Detect which cell encompasses the target text, then output its (X, Y) center coordinate. 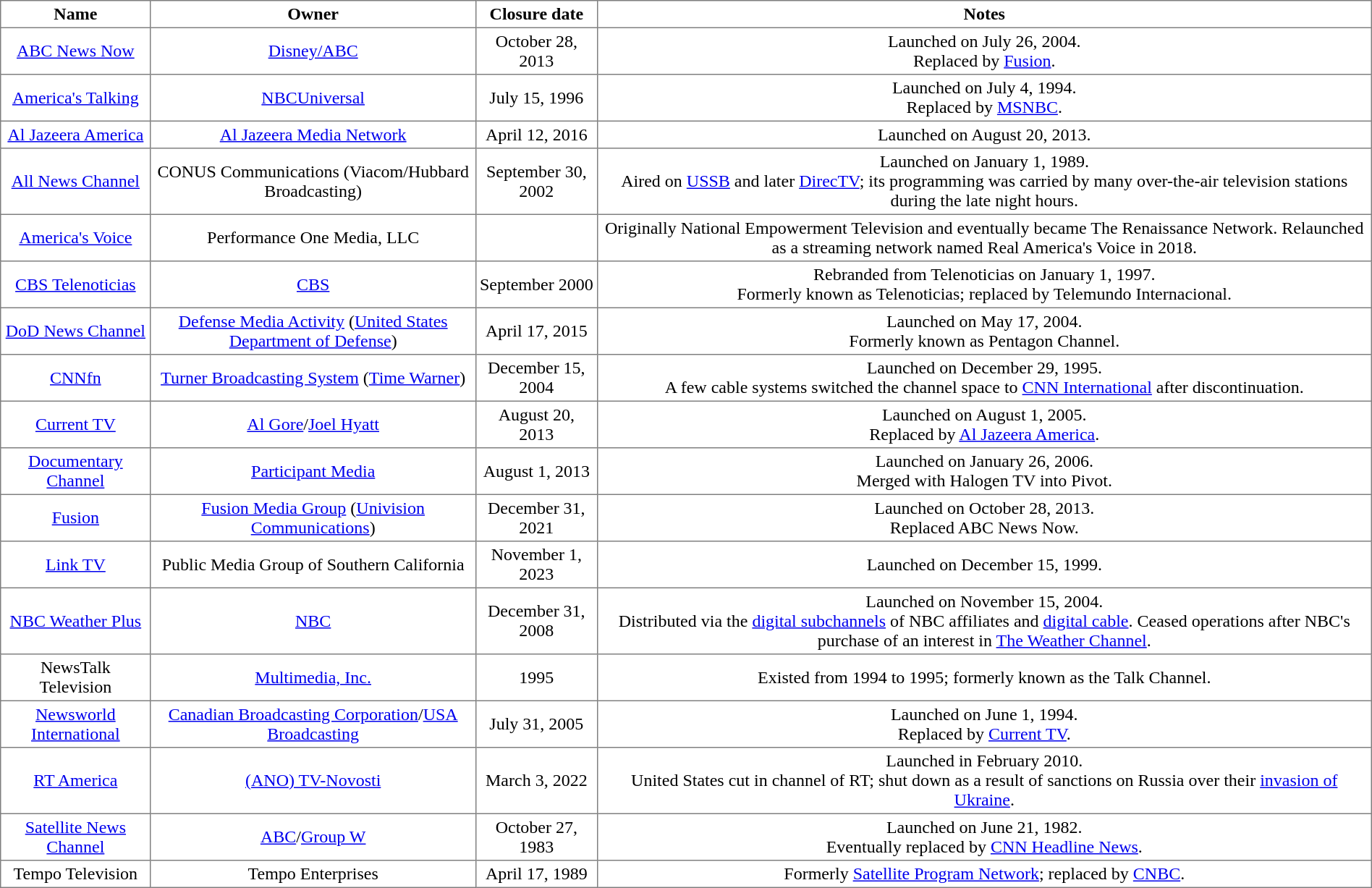
All News Channel (75, 182)
NBC Weather Plus (75, 621)
Tempo Television (75, 874)
Launched on August 20, 2013. (984, 135)
Launched on August 1, 2005.Replaced by Al Jazeera America. (984, 424)
Disney/ABC (313, 51)
Launched on June 1, 1994.Replaced by Current TV. (984, 724)
NewsTalk Television (75, 677)
Al Jazeera America (75, 135)
Launched on June 21, 1982. Eventually replaced by CNN Headline News. (984, 837)
Existed from 1994 to 1995; formerly known as the Talk Channel. (984, 677)
RT America (75, 781)
CBS Telenoticias (75, 284)
Formerly Satellite Program Network; replaced by CNBC. (984, 874)
NBC (313, 621)
Documentary Channel (75, 471)
Canadian Broadcasting Corporation/USA Broadcasting (313, 724)
July 31, 2005 (536, 724)
Launched in February 2010.United States cut in channel of RT; shut down as a result of sanctions on Russia over their invasion of Ukraine. (984, 781)
Al Jazeera Media Network (313, 135)
Satellite News Channel (75, 837)
October 28, 2013 (536, 51)
August 1, 2013 (536, 471)
CONUS Communications (Viacom/Hubbard Broadcasting) (313, 182)
April 17, 2015 (536, 331)
November 1, 2023 (536, 564)
April 12, 2016 (536, 135)
March 3, 2022 (536, 781)
Performance One Media, LLC (313, 237)
September 2000 (536, 284)
ABC/Group W (313, 837)
December 31, 2008 (536, 621)
April 17, 1989 (536, 874)
Name (75, 14)
Link TV (75, 564)
August 20, 2013 (536, 424)
Rebranded from Telenoticias on January 1, 1997.Formerly known as Telenoticias; replaced by Telemundo Internacional. (984, 284)
Notes (984, 14)
September 30, 2002 (536, 182)
July 15, 1996 (536, 98)
Launched on July 4, 1994.Replaced by MSNBC. (984, 98)
December 15, 2004 (536, 378)
Launched on December 15, 1999. (984, 564)
Launched on December 29, 1995.A few cable systems switched the channel space to CNN International after discontinuation. (984, 378)
America's Voice (75, 237)
December 31, 2021 (536, 517)
(ANO) TV-Novosti (313, 781)
Closure date (536, 14)
Defense Media Activity (United States Department of Defense) (313, 331)
Current TV (75, 424)
CBS (313, 284)
Launched on October 28, 2013.Replaced ABC News Now. (984, 517)
ABC News Now (75, 51)
NBCUniversal (313, 98)
Launched on July 26, 2004.Replaced by Fusion. (984, 51)
Participant Media (313, 471)
America's Talking (75, 98)
Multimedia, Inc. (313, 677)
Launched on January 26, 2006.Merged with Halogen TV into Pivot. (984, 471)
Fusion Media Group (Univision Communications) (313, 517)
Newsworld International (75, 724)
Tempo Enterprises (313, 874)
Owner (313, 14)
Public Media Group of Southern California (313, 564)
Turner Broadcasting System (Time Warner) (313, 378)
Launched on May 17, 2004.Formerly known as Pentagon Channel. (984, 331)
DoD News Channel (75, 331)
October 27, 1983 (536, 837)
CNNfn (75, 378)
Al Gore/Joel Hyatt (313, 424)
1995 (536, 677)
Fusion (75, 517)
